Identify which cell holds the provided text, then report its [X, Y] central coordinate. 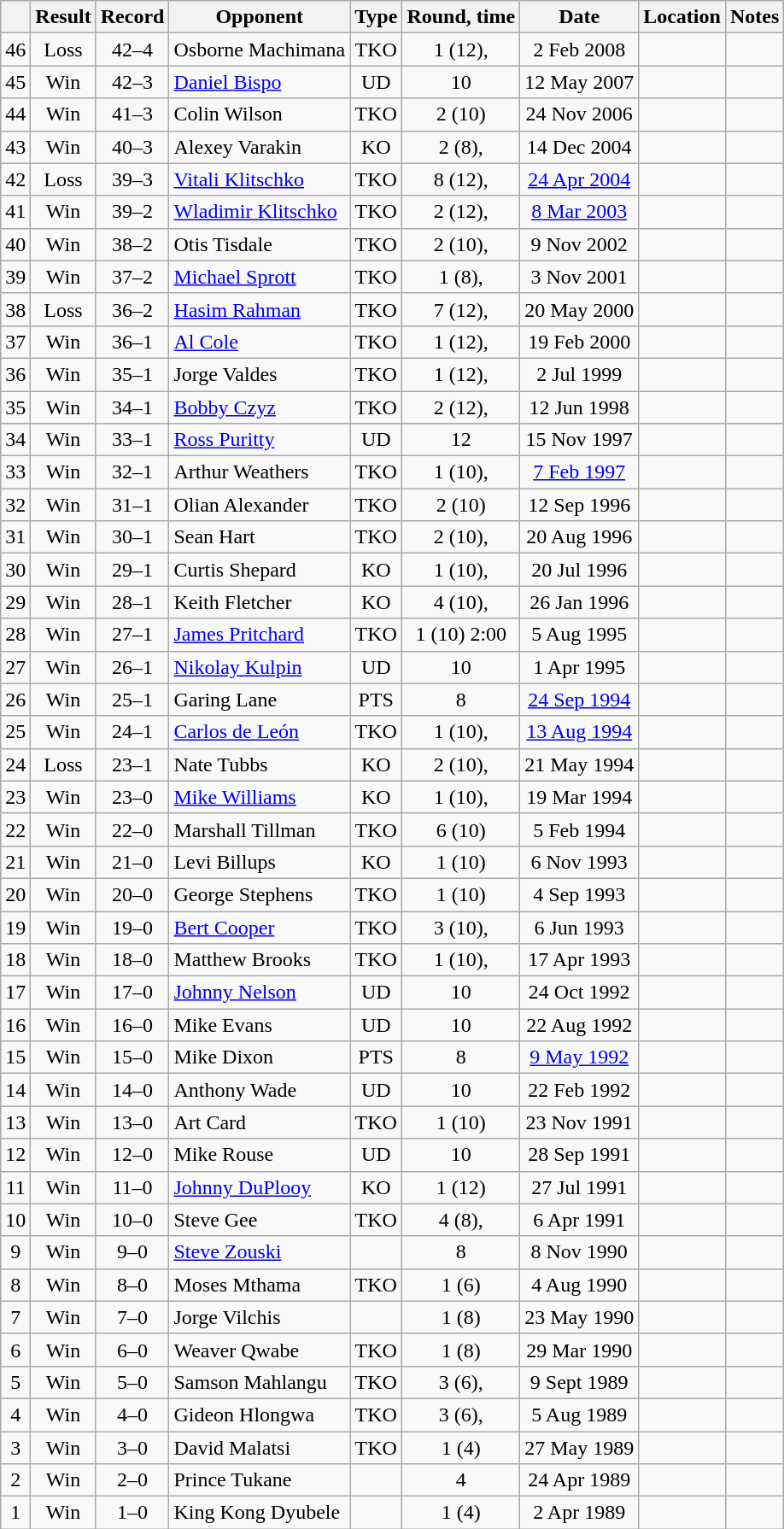
46 [15, 50]
19 [15, 927]
Jorge Valdes [260, 374]
9 [15, 1252]
11 [15, 1187]
Carlos de León [260, 732]
2 (8), [461, 147]
Samson Mahlangu [260, 1382]
26–1 [132, 667]
39–2 [132, 212]
George Stephens [260, 894]
22 Feb 1992 [579, 1090]
3 Nov 2001 [579, 277]
24 Sep 1994 [579, 700]
29–1 [132, 570]
Bobby Czyz [260, 407]
35–1 [132, 374]
Steve Gee [260, 1220]
23 May 1990 [579, 1317]
3–0 [132, 1448]
Jorge Vilchis [260, 1317]
24 [15, 764]
27 May 1989 [579, 1448]
21 [15, 862]
Moses Mthama [260, 1285]
1 (10) 2:00 [461, 635]
4 (8), [461, 1220]
20 Aug 1996 [579, 537]
17–0 [132, 993]
7–0 [132, 1317]
27 [15, 667]
1 (8), [461, 277]
6 (10) [461, 829]
24–1 [132, 732]
Notes [754, 17]
20 May 2000 [579, 309]
24 Apr 2004 [579, 179]
27 Jul 1991 [579, 1187]
29 [15, 602]
6 Nov 1993 [579, 862]
Wladimir Klitschko [260, 212]
43 [15, 147]
22 [15, 829]
36–1 [132, 342]
4–0 [132, 1415]
28 [15, 635]
Nate Tubbs [260, 764]
10–0 [132, 1220]
12 Sep 1996 [579, 505]
11–0 [132, 1187]
8 Mar 2003 [579, 212]
16–0 [132, 1025]
Nikolay Kulpin [260, 667]
2 Feb 2008 [579, 50]
37–2 [132, 277]
19 Mar 1994 [579, 797]
Marshall Tillman [260, 829]
34 [15, 440]
Gideon Hlongwa [260, 1415]
4 Sep 1993 [579, 894]
33 [15, 472]
6 Jun 1993 [579, 927]
Record [132, 17]
38 [15, 309]
6 Apr 1991 [579, 1220]
39–3 [132, 179]
40–3 [132, 147]
1 (6) [461, 1285]
Curtis Shepard [260, 570]
Result [63, 17]
13–0 [132, 1122]
Location [682, 17]
21–0 [132, 862]
20–0 [132, 894]
27–1 [132, 635]
15–0 [132, 1057]
26 Jan 1996 [579, 602]
33–1 [132, 440]
42–4 [132, 50]
1–0 [132, 1513]
45 [15, 82]
23–0 [132, 797]
Mike Dixon [260, 1057]
37 [15, 342]
22 Aug 1992 [579, 1025]
20 [15, 894]
Ross Puritty [260, 440]
Opponent [260, 17]
25–1 [132, 700]
32 [15, 505]
King Kong Dyubele [260, 1513]
23 Nov 1991 [579, 1122]
2 Jul 1999 [579, 374]
7 Feb 1997 [579, 472]
9 May 1992 [579, 1057]
Mike Williams [260, 797]
6–0 [132, 1350]
3 [15, 1448]
19–0 [132, 927]
Keith Fletcher [260, 602]
5 Aug 1995 [579, 635]
36 [15, 374]
Alexey Varakin [260, 147]
Weaver Qwabe [260, 1350]
Art Card [260, 1122]
David Malatsi [260, 1448]
8 Nov 1990 [579, 1252]
19 Feb 2000 [579, 342]
Colin Wilson [260, 114]
18 [15, 960]
1 (12) [461, 1187]
28 Sep 1991 [579, 1155]
1 Apr 1995 [579, 667]
5 [15, 1382]
21 May 1994 [579, 764]
35 [15, 407]
8 (12), [461, 179]
4 (10), [461, 602]
Daniel Bispo [260, 82]
1 [15, 1513]
Arthur Weathers [260, 472]
Type [376, 17]
25 [15, 732]
38–2 [132, 244]
7 (12), [461, 309]
Al Cole [260, 342]
5 Aug 1989 [579, 1415]
44 [15, 114]
14 [15, 1090]
9–0 [132, 1252]
Mike Evans [260, 1025]
30 [15, 570]
Osborne Machimana [260, 50]
29 Mar 1990 [579, 1350]
5 Feb 1994 [579, 829]
Olian Alexander [260, 505]
34–1 [132, 407]
Sean Hart [260, 537]
20 Jul 1996 [579, 570]
42 [15, 179]
40 [15, 244]
Levi Billups [260, 862]
5–0 [132, 1382]
2 [15, 1480]
32–1 [132, 472]
24 Nov 2006 [579, 114]
Johnny DuPlooy [260, 1187]
14 Dec 2004 [579, 147]
9 Nov 2002 [579, 244]
James Pritchard [260, 635]
16 [15, 1025]
41 [15, 212]
Round, time [461, 17]
30–1 [132, 537]
23–1 [132, 764]
42–3 [132, 82]
15 [15, 1057]
22–0 [132, 829]
Steve Zouski [260, 1252]
Prince Tukane [260, 1480]
7 [15, 1317]
24 Oct 1992 [579, 993]
39 [15, 277]
12–0 [132, 1155]
12 May 2007 [579, 82]
24 Apr 1989 [579, 1480]
13 [15, 1122]
17 [15, 993]
23 [15, 797]
Mike Rouse [260, 1155]
31 [15, 537]
2 Apr 1989 [579, 1513]
6 [15, 1350]
41–3 [132, 114]
9 Sept 1989 [579, 1382]
Michael Sprott [260, 277]
Bert Cooper [260, 927]
36–2 [132, 309]
Garing Lane [260, 700]
15 Nov 1997 [579, 440]
Anthony Wade [260, 1090]
8–0 [132, 1285]
14–0 [132, 1090]
31–1 [132, 505]
2–0 [132, 1480]
Hasim Rahman [260, 309]
18–0 [132, 960]
Otis Tisdale [260, 244]
Date [579, 17]
Matthew Brooks [260, 960]
17 Apr 1993 [579, 960]
26 [15, 700]
3 (10), [461, 927]
4 Aug 1990 [579, 1285]
13 Aug 1994 [579, 732]
Vitali Klitschko [260, 179]
Johnny Nelson [260, 993]
12 Jun 1998 [579, 407]
28–1 [132, 602]
